Provide the [x, y] coordinate of the cell's center where the given text is located.  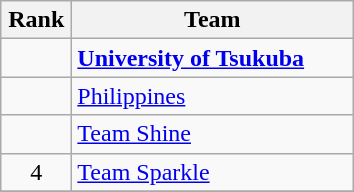
Team Sparkle [212, 172]
University of Tsukuba [212, 58]
Team [212, 20]
Philippines [212, 96]
4 [36, 172]
Rank [36, 20]
Team Shine [212, 134]
